Extract the (x, y) coordinate from the center of the cell holding the provided text.  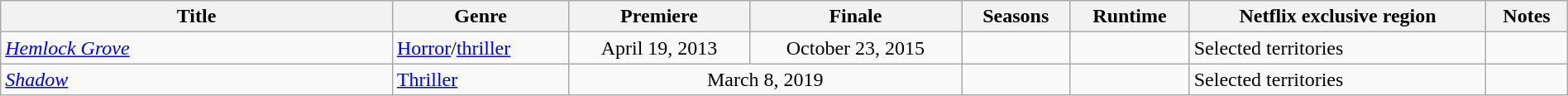
Horror/thriller (480, 48)
Netflix exclusive region (1338, 17)
Hemlock Grove (197, 48)
Runtime (1130, 17)
April 19, 2013 (659, 48)
March 8, 2019 (766, 79)
Genre (480, 17)
Title (197, 17)
Seasons (1016, 17)
Shadow (197, 79)
Premiere (659, 17)
Notes (1527, 17)
Thriller (480, 79)
Finale (855, 17)
October 23, 2015 (855, 48)
